Determine the [x, y] coordinate at the center of the cell enclosing the given text.  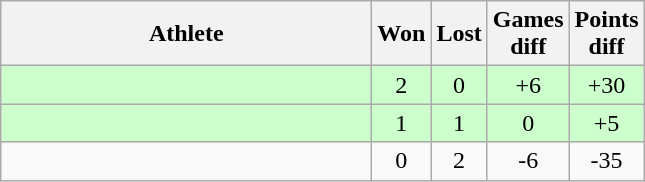
+6 [528, 85]
-6 [528, 161]
-35 [606, 161]
Lost [459, 34]
Won [402, 34]
Pointsdiff [606, 34]
+30 [606, 85]
Gamesdiff [528, 34]
Athlete [186, 34]
+5 [606, 123]
